Return [X, Y] of the center of cell containing provided text 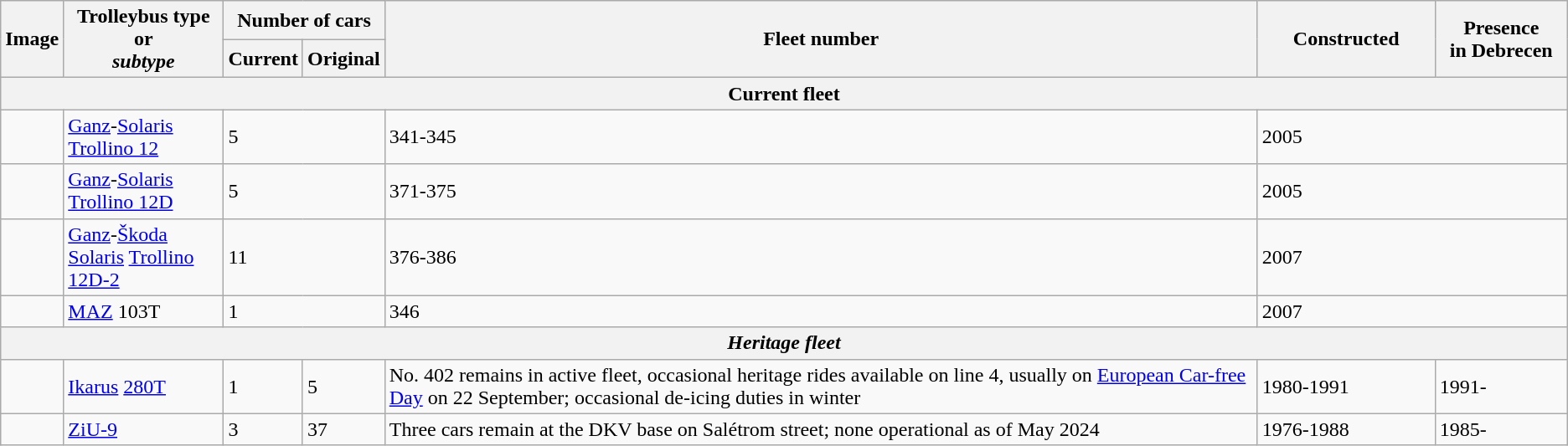
Presencein Debrecen [1501, 39]
Current fleet [784, 94]
371-375 [821, 191]
1980-1991 [1346, 387]
Trolleybus type orsubtype [144, 39]
11 [304, 257]
Constructed [1346, 39]
MAZ 103T [144, 311]
Ganz-Solaris Trollino 12D [144, 191]
Three cars remain at the DKV base on Salétrom street; none operational as of May 2024 [821, 429]
ZiU-9 [144, 429]
1991- [1501, 387]
Ikarus 280T [144, 387]
376-386 [821, 257]
Original [343, 59]
Image [32, 39]
346 [821, 311]
Number of cars [304, 20]
Ganz-Solaris Trollino 12 [144, 137]
341-345 [821, 137]
Heritage fleet [784, 343]
3 [263, 429]
37 [343, 429]
1985- [1501, 429]
Ganz-Škoda Solaris Trollino 12D-2 [144, 257]
1976-1988 [1346, 429]
Current [263, 59]
Fleet number [821, 39]
